Return [x, y] of the center of cell containing provided text 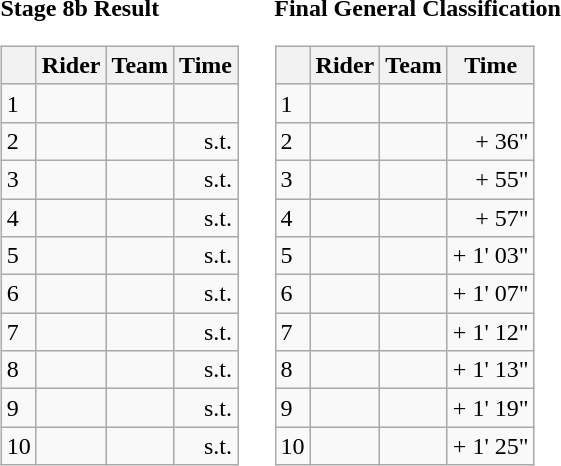
+ 1' 19" [490, 408]
+ 55" [490, 179]
+ 1' 07" [490, 294]
+ 36" [490, 141]
+ 1' 13" [490, 370]
+ 1' 25" [490, 446]
+ 1' 12" [490, 332]
+ 57" [490, 217]
+ 1' 03" [490, 256]
